Return the (X, Y) coordinate for the center point of the cell that contains the specified text.  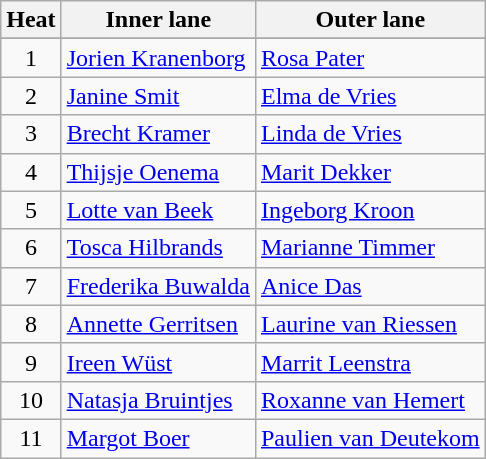
10 (31, 400)
3 (31, 134)
Margot Boer (158, 438)
Outer lane (370, 20)
Natasja Bruintjes (158, 400)
9 (31, 362)
Ingeborg Kroon (370, 210)
7 (31, 286)
6 (31, 248)
4 (31, 172)
Heat (31, 20)
Roxanne van Hemert (370, 400)
Marianne Timmer (370, 248)
Laurine van Riessen (370, 324)
Annette Gerritsen (158, 324)
Rosa Pater (370, 58)
Frederika Buwalda (158, 286)
Jorien Kranenborg (158, 58)
Paulien van Deutekom (370, 438)
Anice Das (370, 286)
Marit Dekker (370, 172)
Marrit Leenstra (370, 362)
Inner lane (158, 20)
Tosca Hilbrands (158, 248)
Ireen Wüst (158, 362)
11 (31, 438)
Lotte van Beek (158, 210)
Janine Smit (158, 96)
Thijsje Oenema (158, 172)
Linda de Vries (370, 134)
1 (31, 58)
8 (31, 324)
Brecht Kramer (158, 134)
2 (31, 96)
Elma de Vries (370, 96)
5 (31, 210)
